Determine the [x, y] coordinate at the center of the cell enclosing the given text.  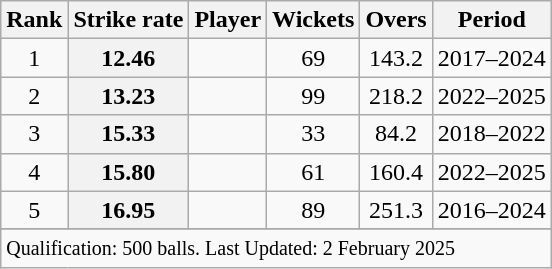
99 [314, 96]
Rank [34, 20]
2017–2024 [492, 58]
143.2 [396, 58]
218.2 [396, 96]
Overs [396, 20]
61 [314, 172]
84.2 [396, 134]
13.23 [128, 96]
89 [314, 210]
33 [314, 134]
69 [314, 58]
15.80 [128, 172]
15.33 [128, 134]
Wickets [314, 20]
Period [492, 20]
2018–2022 [492, 134]
12.46 [128, 58]
Player [228, 20]
3 [34, 134]
16.95 [128, 210]
251.3 [396, 210]
2016–2024 [492, 210]
5 [34, 210]
Qualification: 500 balls. Last Updated: 2 February 2025 [276, 248]
160.4 [396, 172]
1 [34, 58]
2 [34, 96]
4 [34, 172]
Strike rate [128, 20]
